Scan for the cell matching the given text and deliver its [X, Y] coordinate at center. 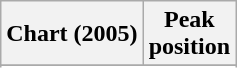
Chart (2005) [72, 34]
Peakposition [189, 34]
